Pinpoint the cell where the given text exists, returning its (x, y) midpoint coordinate. 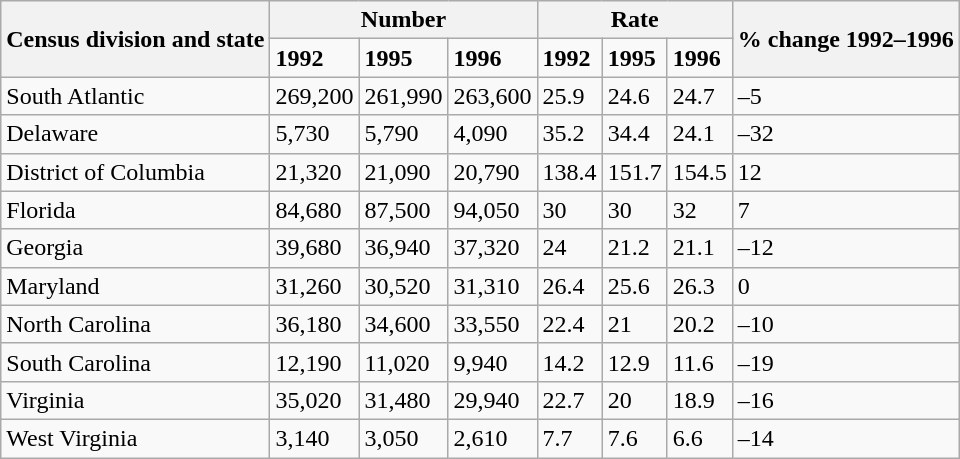
Delaware (136, 134)
30,520 (404, 286)
–12 (846, 248)
12 (846, 172)
14.2 (570, 362)
West Virginia (136, 438)
94,050 (492, 210)
11.6 (700, 362)
3,140 (314, 438)
District of Columbia (136, 172)
11,020 (404, 362)
261,990 (404, 96)
20,790 (492, 172)
269,200 (314, 96)
–14 (846, 438)
21.1 (700, 248)
7.6 (634, 438)
% change 1992–1996 (846, 39)
Census division and state (136, 39)
South Atlantic (136, 96)
–19 (846, 362)
21,320 (314, 172)
31,480 (404, 400)
22.7 (570, 400)
26.3 (700, 286)
South Carolina (136, 362)
34,600 (404, 324)
Florida (136, 210)
21,090 (404, 172)
20.2 (700, 324)
Virginia (136, 400)
87,500 (404, 210)
5,730 (314, 134)
–10 (846, 324)
7 (846, 210)
138.4 (570, 172)
0 (846, 286)
263,600 (492, 96)
22.4 (570, 324)
25.6 (634, 286)
Georgia (136, 248)
25.9 (570, 96)
24.6 (634, 96)
20 (634, 400)
12,190 (314, 362)
31,310 (492, 286)
18.9 (700, 400)
–16 (846, 400)
Number (404, 20)
24.7 (700, 96)
4,090 (492, 134)
35.2 (570, 134)
34.4 (634, 134)
–5 (846, 96)
32 (700, 210)
24 (570, 248)
36,180 (314, 324)
35,020 (314, 400)
39,680 (314, 248)
7.7 (570, 438)
Rate (634, 20)
151.7 (634, 172)
24.1 (700, 134)
6.6 (700, 438)
Maryland (136, 286)
–32 (846, 134)
12.9 (634, 362)
29,940 (492, 400)
21 (634, 324)
3,050 (404, 438)
154.5 (700, 172)
37,320 (492, 248)
9,940 (492, 362)
31,260 (314, 286)
5,790 (404, 134)
84,680 (314, 210)
2,610 (492, 438)
North Carolina (136, 324)
21.2 (634, 248)
36,940 (404, 248)
33,550 (492, 324)
26.4 (570, 286)
